Find where the given text appears and provide that cell's center as [X, Y] coordinate. 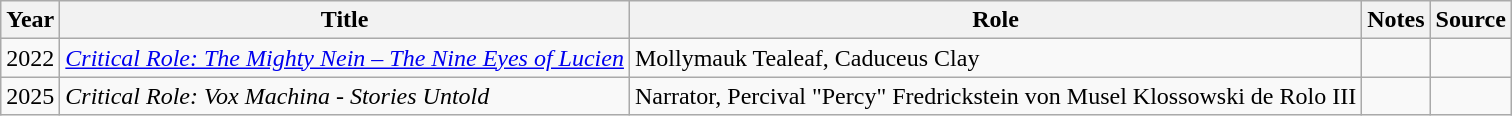
Critical Role: The Mighty Nein – The Nine Eyes of Lucien [345, 58]
Narrator, Percival "Percy" Fredrickstein von Musel Klossowski de Rolo III [995, 96]
Critical Role: Vox Machina - Stories Untold [345, 96]
2022 [30, 58]
Role [995, 20]
Notes [1396, 20]
Source [1470, 20]
Mollymauk Tealeaf, Caduceus Clay [995, 58]
Title [345, 20]
Year [30, 20]
2025 [30, 96]
